Find where the given text appears and provide that cell's center as [x, y] coordinate. 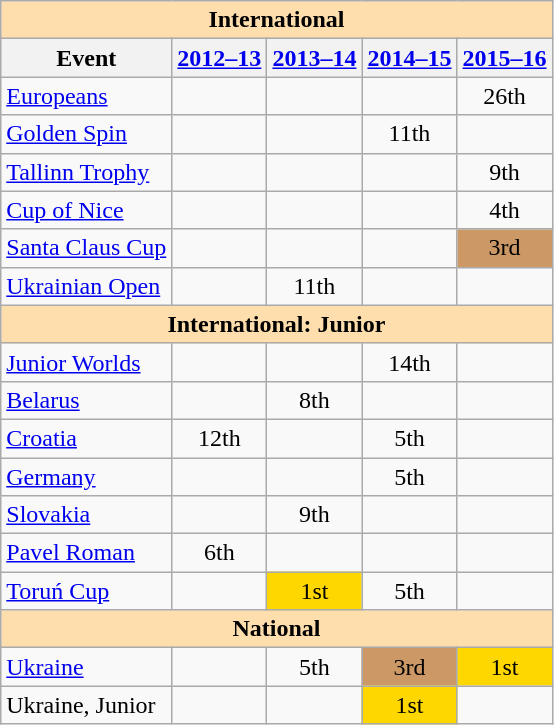
2013–14 [314, 58]
Ukraine, Junior [86, 705]
International [276, 20]
Ukraine [86, 667]
26th [504, 96]
International: Junior [276, 324]
National [276, 629]
Germany [86, 477]
Santa Claus Cup [86, 248]
2014–15 [410, 58]
Pavel Roman [86, 553]
Event [86, 58]
4th [504, 210]
8th [314, 400]
2012–13 [220, 58]
Belarus [86, 400]
Ukrainian Open [86, 286]
Tallinn Trophy [86, 172]
12th [220, 438]
Cup of Nice [86, 210]
Golden Spin [86, 134]
2015–16 [504, 58]
Europeans [86, 96]
Junior Worlds [86, 362]
Toruń Cup [86, 591]
Slovakia [86, 515]
14th [410, 362]
Croatia [86, 438]
6th [220, 553]
